Determine the [X, Y] coordinate at the center of the cell enclosing the given text.  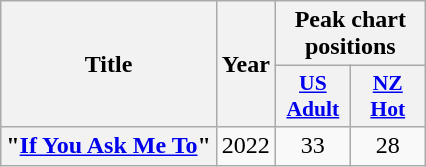
Peak chart positions [350, 34]
33 [312, 146]
NZHot [388, 96]
Year [246, 64]
Title [109, 64]
28 [388, 146]
2022 [246, 146]
"If You Ask Me To" [109, 146]
USAdult [312, 96]
